Return the (X, Y) coordinate for the center point of the cell that contains the specified text.  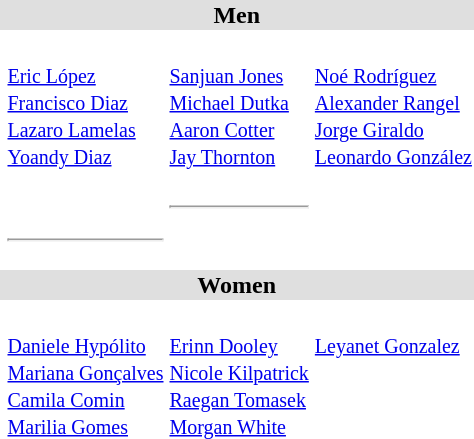
Men (236, 15)
Sanjuan JonesMichael DutkaAaron CotterJay Thornton (239, 102)
Women (236, 285)
Eric LópezFrancisco DiazLazaro LamelasYoandy Diaz (86, 102)
Noé RodríguezAlexander RangelJorge GiraldoLeonardo González (393, 102)
